Identify which cell holds the provided text, then report its [x, y] central coordinate. 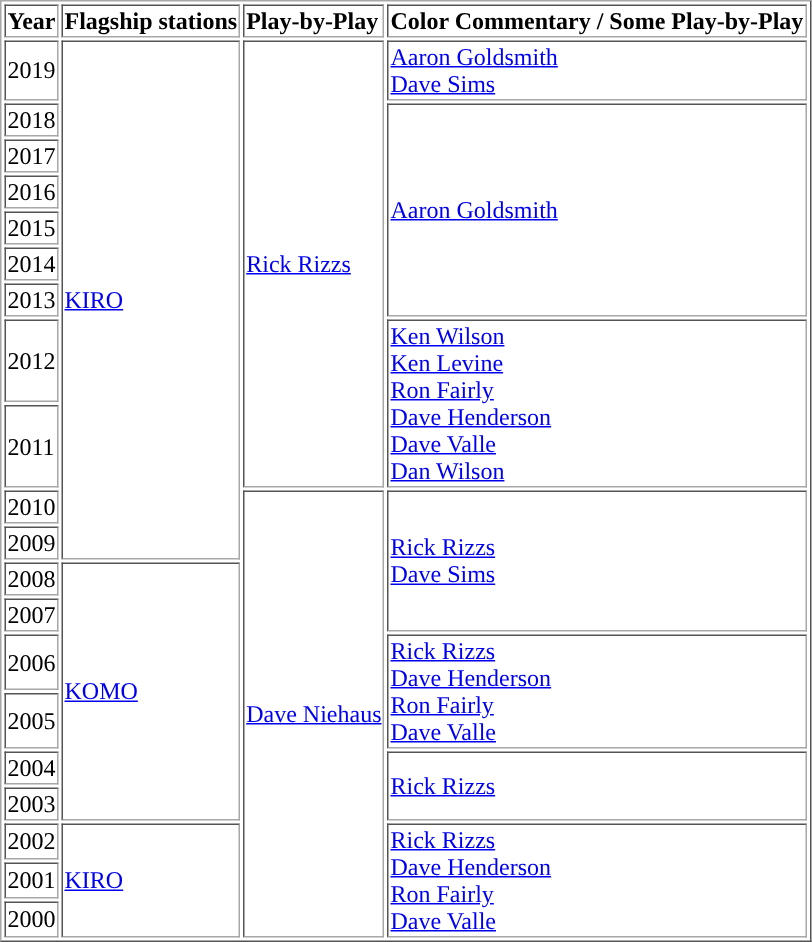
2013 [31, 300]
Aaron Goldsmith Dave Sims [596, 70]
2012 [31, 361]
2001 [31, 880]
Aaron Goldsmith [596, 210]
Flagship stations [152, 20]
2010 [31, 506]
2006 [31, 662]
2011 [31, 446]
2004 [31, 768]
2008 [31, 578]
2007 [31, 614]
KOMO [152, 691]
Color Commentary / Some Play-by-Play [596, 20]
2015 [31, 228]
2003 [31, 804]
2017 [31, 156]
2016 [31, 192]
2009 [31, 542]
Play-by-Play [314, 20]
2018 [31, 120]
Dave Niehaus [314, 714]
Rick Rizzs Dave Sims [596, 560]
2005 [31, 721]
Ken Wilson Ken Levine Ron Fairly Dave Henderson Dave Valle Dan Wilson [596, 404]
Year [31, 20]
2000 [31, 920]
2002 [31, 842]
2014 [31, 264]
2019 [31, 70]
